Return (x, y) of the center of cell containing provided text 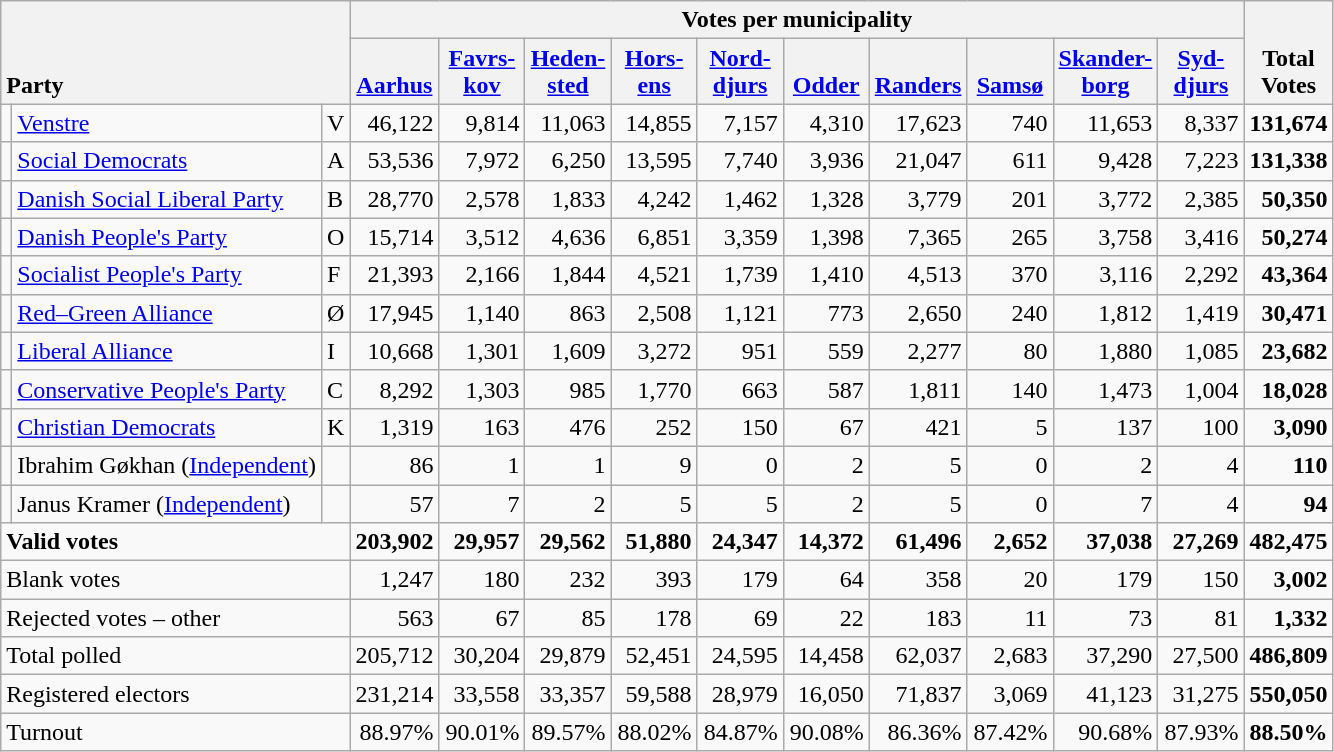
482,475 (1288, 542)
43,364 (1288, 275)
231,214 (394, 694)
559 (826, 351)
Rejected votes – other (176, 618)
3,772 (1106, 199)
110 (1288, 465)
Total polled (176, 656)
1,833 (568, 199)
24,595 (740, 656)
Total Votes (1288, 52)
21,393 (394, 275)
Samsø (1010, 72)
201 (1010, 199)
4,636 (568, 237)
Hors- ens (654, 72)
17,945 (394, 313)
80 (1010, 351)
46,122 (394, 123)
88.02% (654, 732)
Party (176, 52)
4,513 (918, 275)
393 (654, 580)
1,473 (1106, 389)
14,458 (826, 656)
Danish People's Party (167, 237)
476 (568, 427)
88.50% (1288, 732)
1,811 (918, 389)
985 (568, 389)
Conservative People's Party (167, 389)
B (335, 199)
3,936 (826, 161)
11 (1010, 618)
3,069 (1010, 694)
29,562 (568, 542)
7,223 (1201, 161)
9,428 (1106, 161)
9 (654, 465)
85 (568, 618)
29,957 (482, 542)
C (335, 389)
86 (394, 465)
Odder (826, 72)
7,157 (740, 123)
61,496 (918, 542)
62,037 (918, 656)
2,578 (482, 199)
F (335, 275)
52,451 (654, 656)
Nord- djurs (740, 72)
1,121 (740, 313)
Heden- sted (568, 72)
10,668 (394, 351)
27,269 (1201, 542)
550,050 (1288, 694)
8,292 (394, 389)
Aarhus (394, 72)
1,398 (826, 237)
1,247 (394, 580)
84.87% (740, 732)
11,063 (568, 123)
11,653 (1106, 123)
2,277 (918, 351)
Christian Democrats (167, 427)
15,714 (394, 237)
Social Democrats (167, 161)
370 (1010, 275)
1,301 (482, 351)
4,310 (826, 123)
Skander- borg (1106, 72)
1,739 (740, 275)
1,332 (1288, 618)
16,050 (826, 694)
3,779 (918, 199)
1,140 (482, 313)
51,880 (654, 542)
71,837 (918, 694)
740 (1010, 123)
6,851 (654, 237)
17,623 (918, 123)
1,303 (482, 389)
180 (482, 580)
421 (918, 427)
Danish Social Liberal Party (167, 199)
358 (918, 580)
22 (826, 618)
33,558 (482, 694)
4,521 (654, 275)
232 (568, 580)
21,047 (918, 161)
Turnout (176, 732)
Favrs- kov (482, 72)
8,337 (1201, 123)
14,372 (826, 542)
486,809 (1288, 656)
Venstre (167, 123)
3,512 (482, 237)
I (335, 351)
265 (1010, 237)
Randers (918, 72)
951 (740, 351)
773 (826, 313)
41,123 (1106, 694)
240 (1010, 313)
Syd- djurs (1201, 72)
140 (1010, 389)
7,365 (918, 237)
3,090 (1288, 427)
100 (1201, 427)
131,674 (1288, 123)
50,350 (1288, 199)
6,250 (568, 161)
59,588 (654, 694)
131,338 (1288, 161)
Ø (335, 313)
2,650 (918, 313)
Socialist People's Party (167, 275)
4,242 (654, 199)
14,855 (654, 123)
V (335, 123)
1,319 (394, 427)
57 (394, 503)
205,712 (394, 656)
3,758 (1106, 237)
252 (654, 427)
30,204 (482, 656)
3,116 (1106, 275)
1,004 (1201, 389)
1,085 (1201, 351)
88.97% (394, 732)
90.01% (482, 732)
94 (1288, 503)
Valid votes (176, 542)
9,814 (482, 123)
1,609 (568, 351)
Red–Green Alliance (167, 313)
Votes per municipality (797, 20)
90.68% (1106, 732)
50,274 (1288, 237)
7,972 (482, 161)
87.93% (1201, 732)
183 (918, 618)
1,328 (826, 199)
3,002 (1288, 580)
2,292 (1201, 275)
53,536 (394, 161)
24,347 (740, 542)
37,038 (1106, 542)
7,740 (740, 161)
27,500 (1201, 656)
89.57% (568, 732)
1,419 (1201, 313)
30,471 (1288, 313)
33,357 (568, 694)
863 (568, 313)
28,979 (740, 694)
203,902 (394, 542)
3,272 (654, 351)
137 (1106, 427)
Janus Kramer (Independent) (167, 503)
A (335, 161)
13,595 (654, 161)
Ibrahim Gøkhan (Independent) (167, 465)
28,770 (394, 199)
1,880 (1106, 351)
37,290 (1106, 656)
90.08% (826, 732)
29,879 (568, 656)
Blank votes (176, 580)
23,682 (1288, 351)
73 (1106, 618)
K (335, 427)
163 (482, 427)
O (335, 237)
1,844 (568, 275)
20 (1010, 580)
3,359 (740, 237)
1,410 (826, 275)
563 (394, 618)
663 (740, 389)
18,028 (1288, 389)
87.42% (1010, 732)
2,652 (1010, 542)
2,166 (482, 275)
2,385 (1201, 199)
3,416 (1201, 237)
81 (1201, 618)
1,770 (654, 389)
Liberal Alliance (167, 351)
69 (740, 618)
Registered electors (176, 694)
2,683 (1010, 656)
86.36% (918, 732)
1,812 (1106, 313)
611 (1010, 161)
64 (826, 580)
587 (826, 389)
1,462 (740, 199)
2,508 (654, 313)
178 (654, 618)
31,275 (1201, 694)
